Scan for the cell matching the given text and deliver its [x, y] coordinate at center. 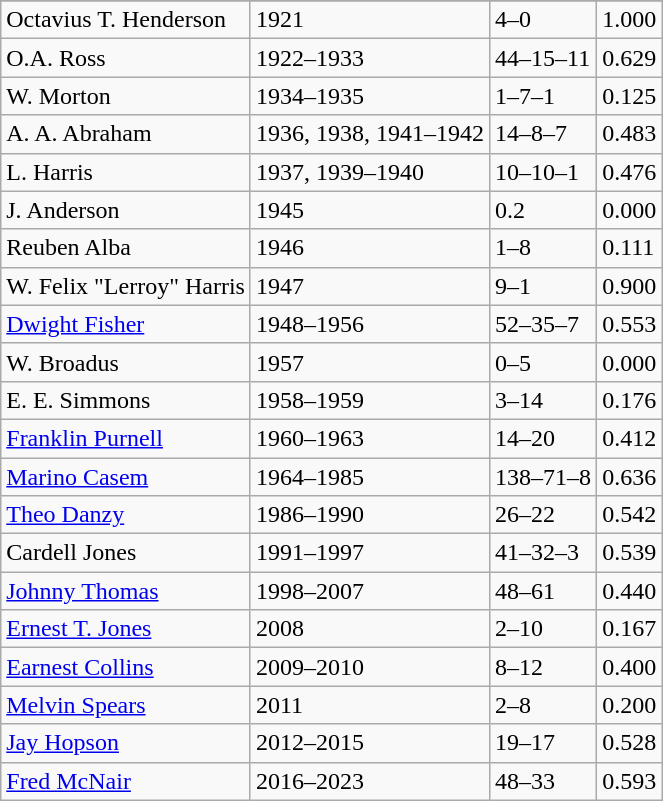
1945 [370, 210]
W. Felix "Lerroy" Harris [126, 286]
19–17 [544, 743]
0.483 [630, 134]
14–8–7 [544, 134]
0.593 [630, 781]
2008 [370, 629]
0.629 [630, 58]
1998–2007 [370, 591]
0.111 [630, 248]
J. Anderson [126, 210]
1958–1959 [370, 400]
0.542 [630, 515]
0.176 [630, 400]
1986–1990 [370, 515]
0.476 [630, 172]
E. E. Simmons [126, 400]
138–71–8 [544, 477]
1921 [370, 20]
52–35–7 [544, 324]
Ernest T. Jones [126, 629]
1957 [370, 362]
0.200 [630, 705]
1922–1933 [370, 58]
2012–2015 [370, 743]
0.412 [630, 438]
Octavius T. Henderson [126, 20]
2011 [370, 705]
41–32–3 [544, 553]
26–22 [544, 515]
1934–1935 [370, 96]
8–12 [544, 667]
1960–1963 [370, 438]
1947 [370, 286]
W. Morton [126, 96]
Jay Hopson [126, 743]
0.636 [630, 477]
1936, 1938, 1941–1942 [370, 134]
0.440 [630, 591]
3–14 [544, 400]
0.539 [630, 553]
W. Broadus [126, 362]
Marino Casem [126, 477]
1991–1997 [370, 553]
L. Harris [126, 172]
2–10 [544, 629]
0.900 [630, 286]
1.000 [630, 20]
1946 [370, 248]
2016–2023 [370, 781]
Cardell Jones [126, 553]
Theo Danzy [126, 515]
14–20 [544, 438]
44–15–11 [544, 58]
1–8 [544, 248]
9–1 [544, 286]
0.125 [630, 96]
0.2 [544, 210]
0.528 [630, 743]
Fred McNair [126, 781]
Melvin Spears [126, 705]
10–10–1 [544, 172]
Dwight Fisher [126, 324]
Earnest Collins [126, 667]
0.400 [630, 667]
48–61 [544, 591]
0.553 [630, 324]
1948–1956 [370, 324]
1937, 1939–1940 [370, 172]
48–33 [544, 781]
Johnny Thomas [126, 591]
A. A. Abraham [126, 134]
0.167 [630, 629]
1964–1985 [370, 477]
1–7–1 [544, 96]
2009–2010 [370, 667]
4–0 [544, 20]
Franklin Purnell [126, 438]
O.A. Ross [126, 58]
Reuben Alba [126, 248]
0–5 [544, 362]
2–8 [544, 705]
